Provide the (X, Y) coordinate of the cell's center where the given text is located.  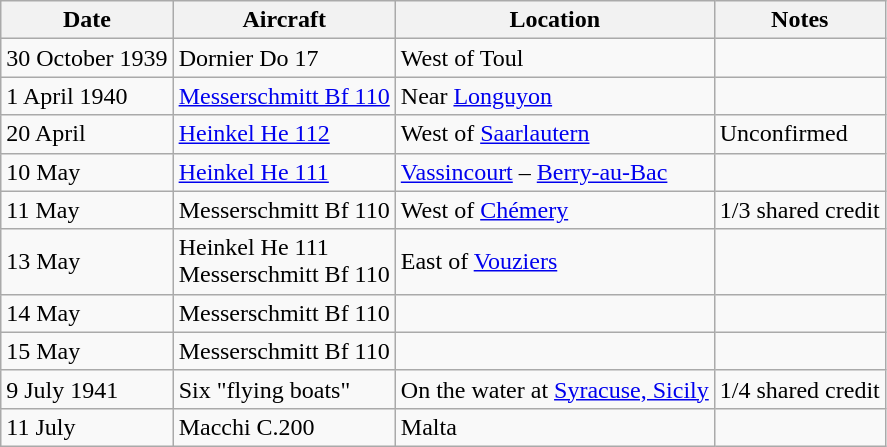
Six "flying boats" (284, 389)
20 April (87, 134)
30 October 1939 (87, 58)
West of Toul (554, 58)
10 May (87, 172)
Location (554, 20)
Heinkel He 111 (284, 172)
Macchi C.200 (284, 427)
14 May (87, 313)
13 May (87, 262)
1 April 1940 (87, 96)
11 July (87, 427)
15 May (87, 351)
Aircraft (284, 20)
West of Saarlautern (554, 134)
On the water at Syracuse, Sicily (554, 389)
Unconfirmed (800, 134)
Notes (800, 20)
Vassincourt – Berry-au-Bac (554, 172)
Near Longuyon (554, 96)
Dornier Do 17 (284, 58)
1/4 shared credit (800, 389)
Malta (554, 427)
East of Vouziers (554, 262)
1/3 shared credit (800, 210)
Date (87, 20)
Heinkel He 112 (284, 134)
11 May (87, 210)
9 July 1941 (87, 389)
Heinkel He 111Messerschmitt Bf 110 (284, 262)
West of Chémery (554, 210)
